Return [x, y] of the center of cell containing provided text 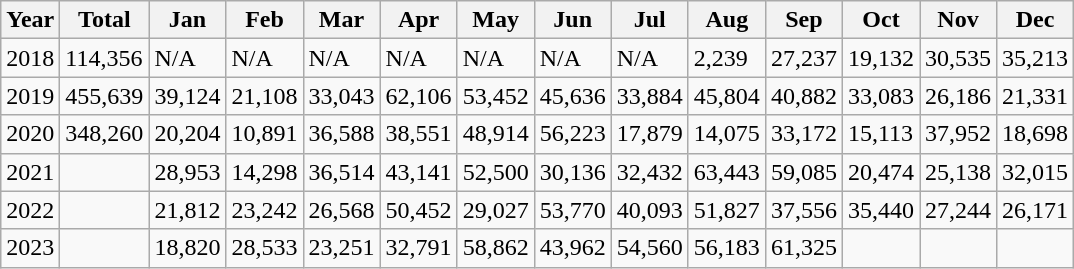
May [496, 20]
35,440 [880, 210]
Year [30, 20]
45,804 [726, 96]
18,820 [188, 248]
45,636 [572, 96]
30,535 [958, 58]
Aug [726, 20]
36,514 [342, 172]
39,124 [188, 96]
28,533 [264, 248]
21,108 [264, 96]
56,223 [572, 134]
26,171 [1036, 210]
Sep [804, 20]
21,812 [188, 210]
Dec [1036, 20]
Apr [418, 20]
17,879 [650, 134]
Jan [188, 20]
58,862 [496, 248]
26,186 [958, 96]
54,560 [650, 248]
Mar [342, 20]
32,791 [418, 248]
33,083 [880, 96]
14,298 [264, 172]
63,443 [726, 172]
36,588 [342, 134]
455,639 [104, 96]
52,500 [496, 172]
23,242 [264, 210]
43,141 [418, 172]
20,474 [880, 172]
43,962 [572, 248]
26,568 [342, 210]
59,085 [804, 172]
33,172 [804, 134]
2,239 [726, 58]
33,884 [650, 96]
62,106 [418, 96]
33,043 [342, 96]
27,237 [804, 58]
Jul [650, 20]
25,138 [958, 172]
Oct [880, 20]
10,891 [264, 134]
19,132 [880, 58]
18,698 [1036, 134]
27,244 [958, 210]
Total [104, 20]
2021 [30, 172]
53,452 [496, 96]
2018 [30, 58]
53,770 [572, 210]
48,914 [496, 134]
Jun [572, 20]
29,027 [496, 210]
40,093 [650, 210]
348,260 [104, 134]
35,213 [1036, 58]
114,356 [104, 58]
32,432 [650, 172]
61,325 [804, 248]
20,204 [188, 134]
2019 [30, 96]
23,251 [342, 248]
50,452 [418, 210]
14,075 [726, 134]
38,551 [418, 134]
51,827 [726, 210]
32,015 [1036, 172]
15,113 [880, 134]
40,882 [804, 96]
2020 [30, 134]
Nov [958, 20]
56,183 [726, 248]
2022 [30, 210]
28,953 [188, 172]
2023 [30, 248]
Feb [264, 20]
21,331 [1036, 96]
30,136 [572, 172]
37,952 [958, 134]
37,556 [804, 210]
